Locate the cell with the specified text and output its [X, Y] center coordinate. 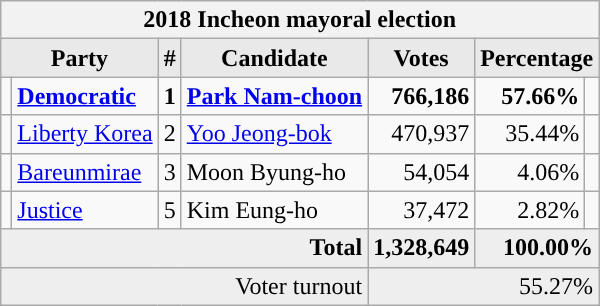
Bareunmirae [85, 172]
Votes [422, 58]
54,054 [422, 172]
Yoo Jeong-bok [274, 134]
2018 Incheon mayoral election [300, 20]
Candidate [274, 58]
Park Nam-choon [274, 96]
# [170, 58]
100.00% [537, 248]
Percentage [537, 58]
37,472 [422, 210]
2 [170, 134]
4.06% [530, 172]
Justice [85, 210]
1 [170, 96]
55.27% [484, 286]
Party [80, 58]
35.44% [530, 134]
57.66% [530, 96]
Kim Eung-ho [274, 210]
766,186 [422, 96]
Total [184, 248]
Voter turnout [184, 286]
470,937 [422, 134]
1,328,649 [422, 248]
Democratic [85, 96]
Moon Byung-ho [274, 172]
3 [170, 172]
Liberty Korea [85, 134]
5 [170, 210]
2.82% [530, 210]
